Scan for the cell matching the given text and deliver its (x, y) coordinate at center. 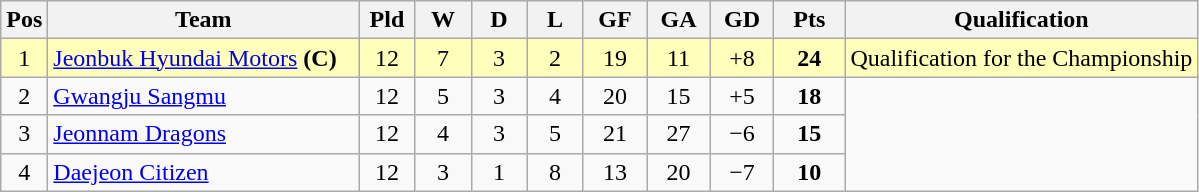
13 (615, 172)
D (499, 20)
Team (204, 20)
19 (615, 58)
W (443, 20)
18 (810, 96)
10 (810, 172)
27 (679, 134)
+8 (742, 58)
Qualification (1022, 20)
Jeonnam Dragons (204, 134)
GF (615, 20)
Pts (810, 20)
Qualification for the Championship (1022, 58)
Pld (387, 20)
−7 (742, 172)
Daejeon Citizen (204, 172)
GA (679, 20)
11 (679, 58)
24 (810, 58)
7 (443, 58)
Gwangju Sangmu (204, 96)
L (555, 20)
Pos (24, 20)
Jeonbuk Hyundai Motors (C) (204, 58)
+5 (742, 96)
21 (615, 134)
−6 (742, 134)
8 (555, 172)
GD (742, 20)
